Search for the cell housing the specified text and yield its [X, Y] center coordinate. 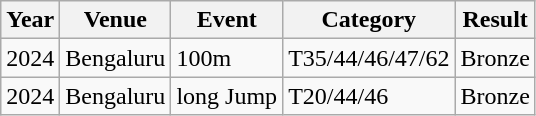
Venue [116, 20]
Event [227, 20]
100m [227, 58]
T20/44/46 [369, 96]
T35/44/46/47/62 [369, 58]
Category [369, 20]
Result [495, 20]
Year [30, 20]
long Jump [227, 96]
